From the cell containing the given text, extract its center point as [X, Y] coordinate. 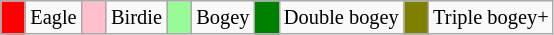
Triple bogey+ [490, 17]
Eagle [53, 17]
Birdie [136, 17]
Bogey [222, 17]
Double bogey [342, 17]
